Identify which cell holds the provided text, then report its [X, Y] central coordinate. 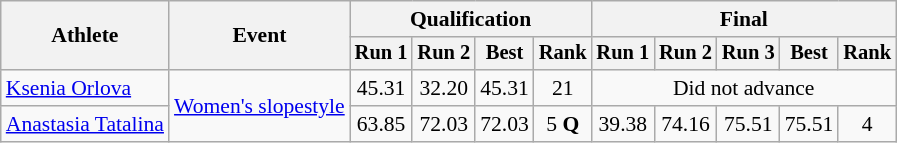
Qualification [471, 19]
21 [563, 88]
39.38 [622, 124]
4 [867, 124]
32.20 [444, 88]
Run 3 [748, 54]
Did not advance [743, 88]
Ksenia Orlova [85, 88]
Women's slopestyle [260, 106]
74.16 [686, 124]
Anastasia Tatalina [85, 124]
5 Q [563, 124]
Athlete [85, 36]
63.85 [382, 124]
Final [743, 19]
Event [260, 36]
